Locate the cell with the specified text and output its (X, Y) center coordinate. 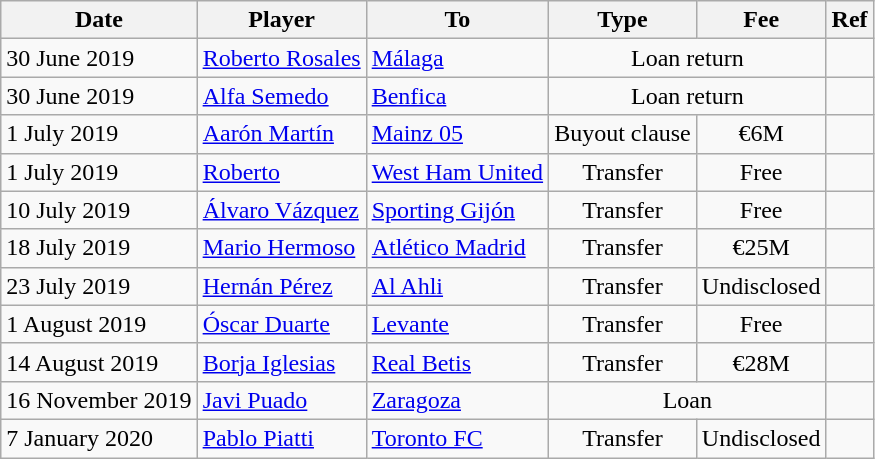
€25M (761, 248)
14 August 2019 (99, 362)
Javi Puado (282, 400)
Date (99, 20)
Benfica (457, 96)
Ref (850, 20)
Sporting Gijón (457, 210)
Roberto Rosales (282, 58)
Player (282, 20)
23 July 2019 (99, 286)
To (457, 20)
7 January 2020 (99, 438)
Levante (457, 324)
Hernán Pérez (282, 286)
Real Betis (457, 362)
Loan (688, 400)
1 August 2019 (99, 324)
Aarón Martín (282, 134)
Borja Iglesias (282, 362)
Zaragoza (457, 400)
Buyout clause (623, 134)
Roberto (282, 172)
Mario Hermoso (282, 248)
Álvaro Vázquez (282, 210)
€28M (761, 362)
18 July 2019 (99, 248)
Type (623, 20)
West Ham United (457, 172)
Óscar Duarte (282, 324)
Alfa Semedo (282, 96)
Fee (761, 20)
Pablo Piatti (282, 438)
Atlético Madrid (457, 248)
€6M (761, 134)
Málaga (457, 58)
Al Ahli (457, 286)
Mainz 05 (457, 134)
10 July 2019 (99, 210)
Toronto FC (457, 438)
16 November 2019 (99, 400)
